Detect which cell encompasses the target text, then output its (X, Y) center coordinate. 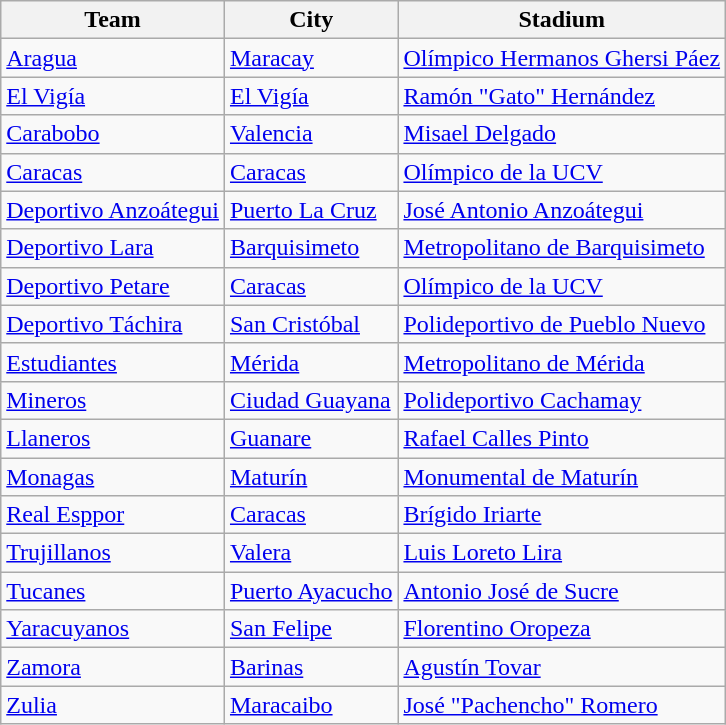
Valera (310, 553)
Zulia (113, 705)
Luis Loreto Lira (562, 553)
Barquisimeto (310, 248)
José Antonio Anzoátegui (562, 210)
Trujillanos (113, 553)
Valencia (310, 134)
Puerto Ayacucho (310, 591)
Metropolitano de Mérida (562, 362)
Metropolitano de Barquisimeto (562, 248)
Polideportivo de Pueblo Nuevo (562, 324)
Ciudad Guayana (310, 400)
Aragua (113, 58)
Deportivo Anzoátegui (113, 210)
Maracay (310, 58)
Monagas (113, 477)
Carabobo (113, 134)
Antonio José de Sucre (562, 591)
Misael Delgado (562, 134)
City (310, 20)
Tucanes (113, 591)
Brígido Iriarte (562, 515)
Real Esppor (113, 515)
Deportivo Lara (113, 248)
San Felipe (310, 629)
Maracaibo (310, 705)
Team (113, 20)
Monumental de Maturín (562, 477)
Guanare (310, 438)
Mineros (113, 400)
José "Pachencho" Romero (562, 705)
Zamora (113, 667)
Stadium (562, 20)
San Cristóbal (310, 324)
Mérida (310, 362)
Estudiantes (113, 362)
Barinas (310, 667)
Olímpico Hermanos Ghersi Páez (562, 58)
Ramón "Gato" Hernández (562, 96)
Yaracuyanos (113, 629)
Rafael Calles Pinto (562, 438)
Polideportivo Cachamay (562, 400)
Deportivo Táchira (113, 324)
Agustín Tovar (562, 667)
Llaneros (113, 438)
Florentino Oropeza (562, 629)
Puerto La Cruz (310, 210)
Deportivo Petare (113, 286)
Maturín (310, 477)
